Scan for the cell matching the given text and deliver its [x, y] coordinate at center. 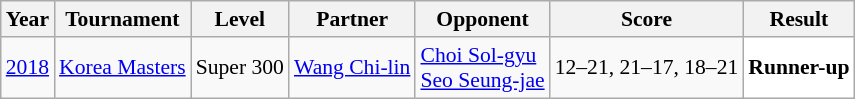
Choi Sol-gyu Seo Seung-jae [482, 68]
Year [28, 19]
Level [240, 19]
Result [798, 19]
Runner-up [798, 68]
Opponent [482, 19]
Partner [352, 19]
Wang Chi-lin [352, 68]
Super 300 [240, 68]
Korea Masters [122, 68]
Tournament [122, 19]
Score [647, 19]
2018 [28, 68]
12–21, 21–17, 18–21 [647, 68]
